From the cell containing the given text, extract its center point as (x, y) coordinate. 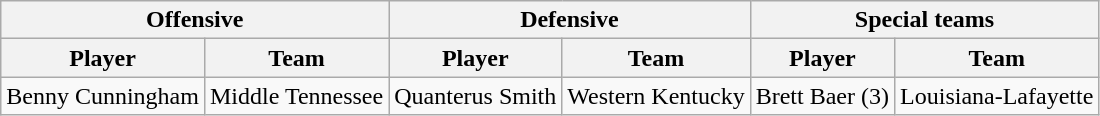
Western Kentucky (656, 96)
Special teams (924, 20)
Offensive (195, 20)
Quanterus Smith (476, 96)
Benny Cunningham (103, 96)
Middle Tennessee (296, 96)
Defensive (570, 20)
Louisiana-Lafayette (997, 96)
Brett Baer (3) (822, 96)
